For the text-containing cell, return its midpoint in (X, Y) coordinate format. 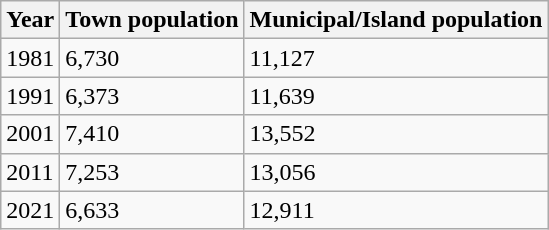
2001 (30, 134)
6,373 (152, 96)
12,911 (396, 210)
13,056 (396, 172)
Year (30, 20)
6,633 (152, 210)
11,639 (396, 96)
13,552 (396, 134)
7,410 (152, 134)
Town population (152, 20)
Municipal/Island population (396, 20)
2021 (30, 210)
6,730 (152, 58)
7,253 (152, 172)
1981 (30, 58)
11,127 (396, 58)
2011 (30, 172)
1991 (30, 96)
